Scan for the cell matching the given text and deliver its [x, y] coordinate at center. 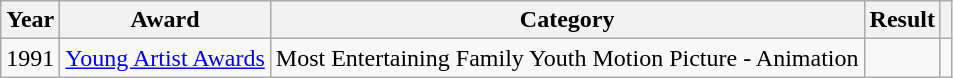
Most Entertaining Family Youth Motion Picture - Animation [567, 58]
1991 [30, 58]
Result [902, 20]
Category [567, 20]
Year [30, 20]
Award [165, 20]
Young Artist Awards [165, 58]
